Detect which cell encompasses the target text, then output its (x, y) center coordinate. 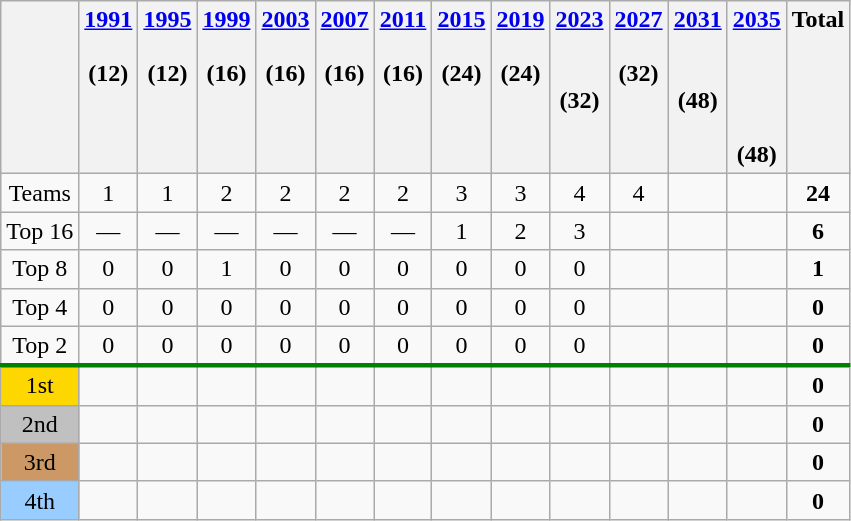
1995 (12) (168, 88)
1991 (12) (108, 88)
2007 (16) (344, 88)
Teams (40, 193)
2027 (32) (638, 88)
2011 (16) (403, 88)
2019 (24) (520, 88)
2015 (24) (462, 88)
6 (818, 231)
3rd (40, 462)
Top 16 (40, 231)
2035 (48) (756, 88)
Top 4 (40, 307)
4th (40, 500)
1st (40, 386)
Total (818, 88)
2003 (16) (286, 88)
2023 (32) (580, 88)
2nd (40, 424)
24 (818, 193)
Top 8 (40, 269)
Top 2 (40, 346)
2031 (48) (698, 88)
1999 (16) (226, 88)
